Scan for the cell matching the given text and deliver its (X, Y) coordinate at center. 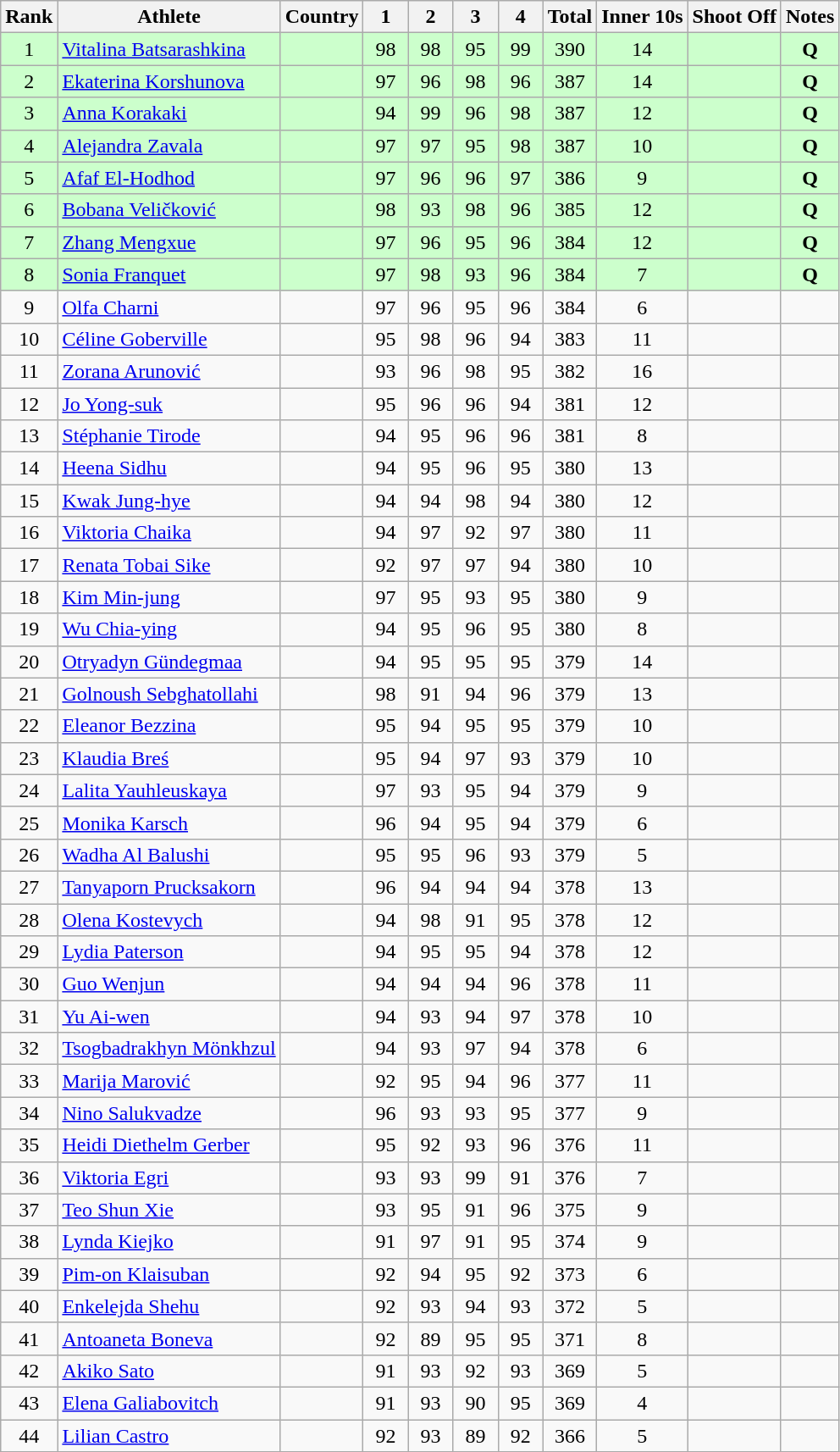
Notes (810, 17)
Yu Ai-wen (169, 1017)
Alejandra Zavala (169, 146)
34 (29, 1113)
Kwak Jung-hye (169, 501)
Monika Karsch (169, 823)
Lalita Yauhleuskaya (169, 790)
31 (29, 1017)
Eleanor Bezzina (169, 726)
386 (570, 178)
19 (29, 629)
Afaf El-Hodhod (169, 178)
25 (29, 823)
30 (29, 984)
Lilian Castro (169, 1436)
Renata Tobai Sike (169, 565)
44 (29, 1436)
Shoot Off (734, 17)
372 (570, 1306)
15 (29, 501)
Wu Chia-ying (169, 629)
Sonia Franquet (169, 274)
Ekaterina Korshunova (169, 81)
32 (29, 1049)
Guo Wenjun (169, 984)
Bobana Veličković (169, 210)
Rank (29, 17)
Zhang Mengxue (169, 242)
Athlete (169, 17)
Stéphanie Tirode (169, 436)
Céline Goberville (169, 339)
Tsogbadrakhyn Mönkhzul (169, 1049)
Marija Marović (169, 1081)
Klaudia Breś (169, 758)
Tanyaporn Prucksakorn (169, 887)
35 (29, 1145)
Heidi Diethelm Gerber (169, 1145)
21 (29, 694)
Teo Shun Xie (169, 1210)
Kim Min-jung (169, 597)
375 (570, 1210)
374 (570, 1242)
Lydia Paterson (169, 952)
382 (570, 371)
373 (570, 1274)
24 (29, 790)
42 (29, 1371)
Antoaneta Boneva (169, 1338)
37 (29, 1210)
Jo Yong-suk (169, 404)
28 (29, 919)
26 (29, 855)
Lynda Kiejko (169, 1242)
Vitalina Batsarashkina (169, 49)
Wadha Al Balushi (169, 855)
Akiko Sato (169, 1371)
Pim-on Klaisuban (169, 1274)
40 (29, 1306)
Country (322, 17)
36 (29, 1178)
366 (570, 1436)
17 (29, 565)
Total (570, 17)
22 (29, 726)
390 (570, 49)
Olena Kostevych (169, 919)
Viktoria Egri (169, 1178)
41 (29, 1338)
Zorana Arunović (169, 371)
29 (29, 952)
Nino Salukvadze (169, 1113)
383 (570, 339)
38 (29, 1242)
Otryadyn Gündegmaa (169, 662)
18 (29, 597)
Elena Galiabovitch (169, 1403)
Heena Sidhu (169, 468)
Golnoush Sebghatollahi (169, 694)
23 (29, 758)
Olfa Charni (169, 307)
43 (29, 1403)
39 (29, 1274)
371 (570, 1338)
27 (29, 887)
385 (570, 210)
Enkelejda Shehu (169, 1306)
Inner 10s (642, 17)
33 (29, 1081)
Viktoria Chaika (169, 533)
Anna Korakaki (169, 114)
20 (29, 662)
90 (476, 1403)
